Pinpoint the cell where the given text exists, returning its [x, y] midpoint coordinate. 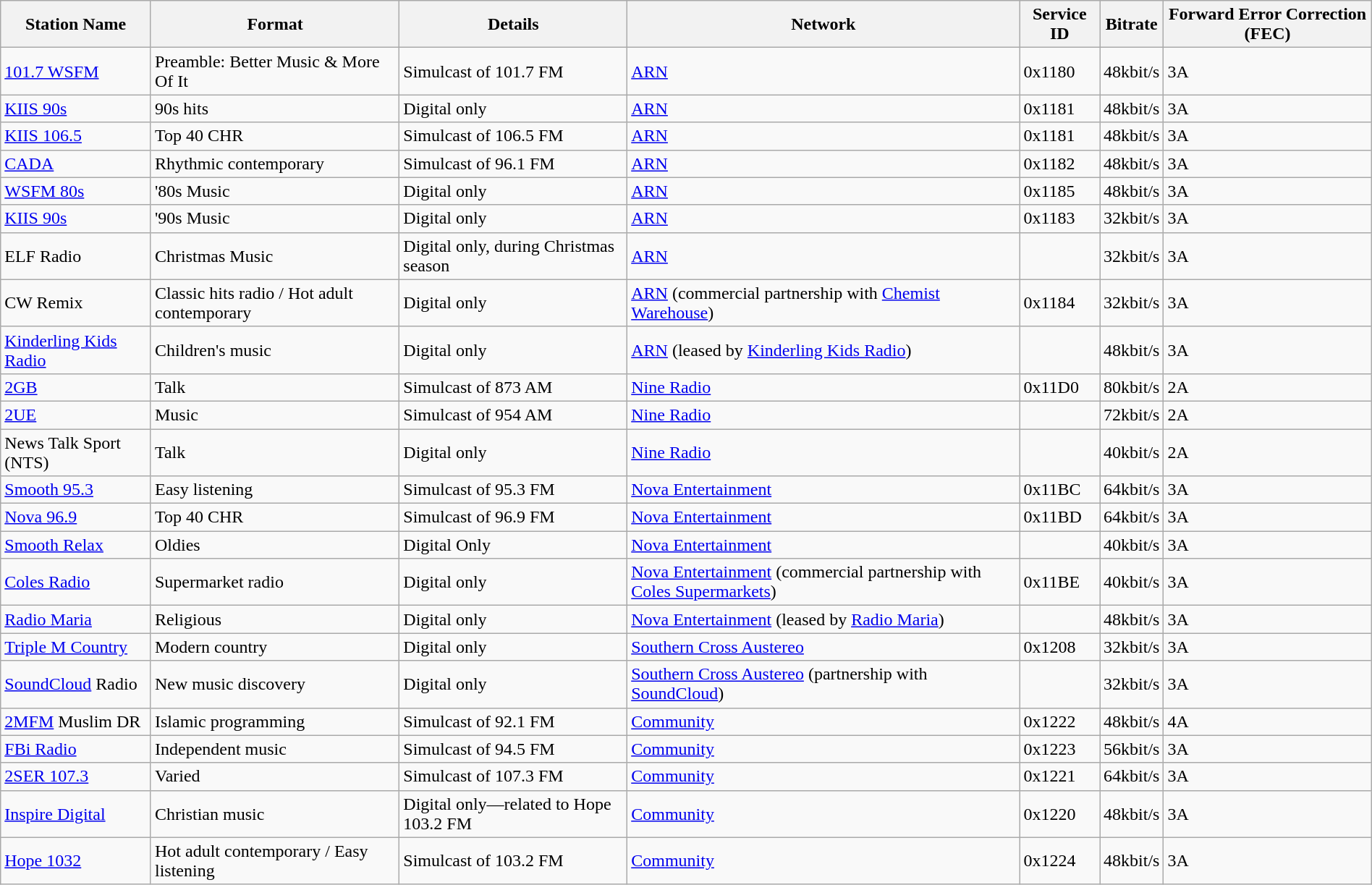
Simulcast of 92.1 FM [514, 721]
0x11BE [1059, 582]
Southern Cross Austereo (partnership with SoundCloud) [823, 685]
Children's music [275, 350]
0x1185 [1059, 191]
0x11BD [1059, 517]
Digital only, during Christmas season [514, 256]
Simulcast of 106.5 FM [514, 136]
Radio Maria [76, 619]
Kinderling Kids Radio [76, 350]
FBi Radio [76, 749]
Details [514, 25]
Islamic programming [275, 721]
'90s Music [275, 219]
4A [1268, 721]
0x1184 [1059, 302]
2UE [76, 415]
Service ID [1059, 25]
Bitrate [1132, 25]
KIIS 106.5 [76, 136]
Classic hits radio / Hot adult contemporary [275, 302]
Simulcast of 101.7 FM [514, 71]
0x1208 [1059, 647]
Supermarket radio [275, 582]
Preamble: Better Music & More Of It [275, 71]
ELF Radio [76, 256]
2MFM Muslim DR [76, 721]
80kbit/s [1132, 387]
New music discovery [275, 685]
Southern Cross Austereo [823, 647]
0x1180 [1059, 71]
Simulcast of 95.3 FM [514, 490]
56kbit/s [1132, 749]
2GB [76, 387]
Format [275, 25]
0x1222 [1059, 721]
0x11BC [1059, 490]
Triple M Country [76, 647]
SoundCloud Radio [76, 685]
Christmas Music [275, 256]
Simulcast of 94.5 FM [514, 749]
Simulcast of 107.3 FM [514, 776]
Simulcast of 873 AM [514, 387]
0x1183 [1059, 219]
Forward Error Correction (FEC) [1268, 25]
ARN (leased by Kinderling Kids Radio) [823, 350]
0x1221 [1059, 776]
Modern country [275, 647]
Varied [275, 776]
Hope 1032 [76, 861]
Oldies [275, 545]
CADA [76, 164]
ARN (commercial partnership with Chemist Warehouse) [823, 302]
CW Remix [76, 302]
0x1223 [1059, 749]
0x1220 [1059, 813]
Station Name [76, 25]
Inspire Digital [76, 813]
Nova Entertainment (leased by Radio Maria) [823, 619]
Religious [275, 619]
Digital only—related to Hope 103.2 FM [514, 813]
Network [823, 25]
Simulcast of 954 AM [514, 415]
Hot adult contemporary / Easy listening [275, 861]
Smooth 95.3 [76, 490]
Digital Only [514, 545]
WSFM 80s [76, 191]
Nova Entertainment (commercial partnership with Coles Supermarkets) [823, 582]
Simulcast of 96.1 FM [514, 164]
'80s Music [275, 191]
Christian music [275, 813]
Simulcast of 103.2 FM [514, 861]
Smooth Relax [76, 545]
Independent music [275, 749]
Rhythmic contemporary [275, 164]
Music [275, 415]
0x1182 [1059, 164]
Coles Radio [76, 582]
0x11D0 [1059, 387]
72kbit/s [1132, 415]
Nova 96.9 [76, 517]
News Talk Sport (NTS) [76, 452]
Simulcast of 96.9 FM [514, 517]
101.7 WSFM [76, 71]
0x1224 [1059, 861]
90s hits [275, 109]
Easy listening [275, 490]
2SER 107.3 [76, 776]
